Scan for the cell matching the given text and deliver its [x, y] coordinate at center. 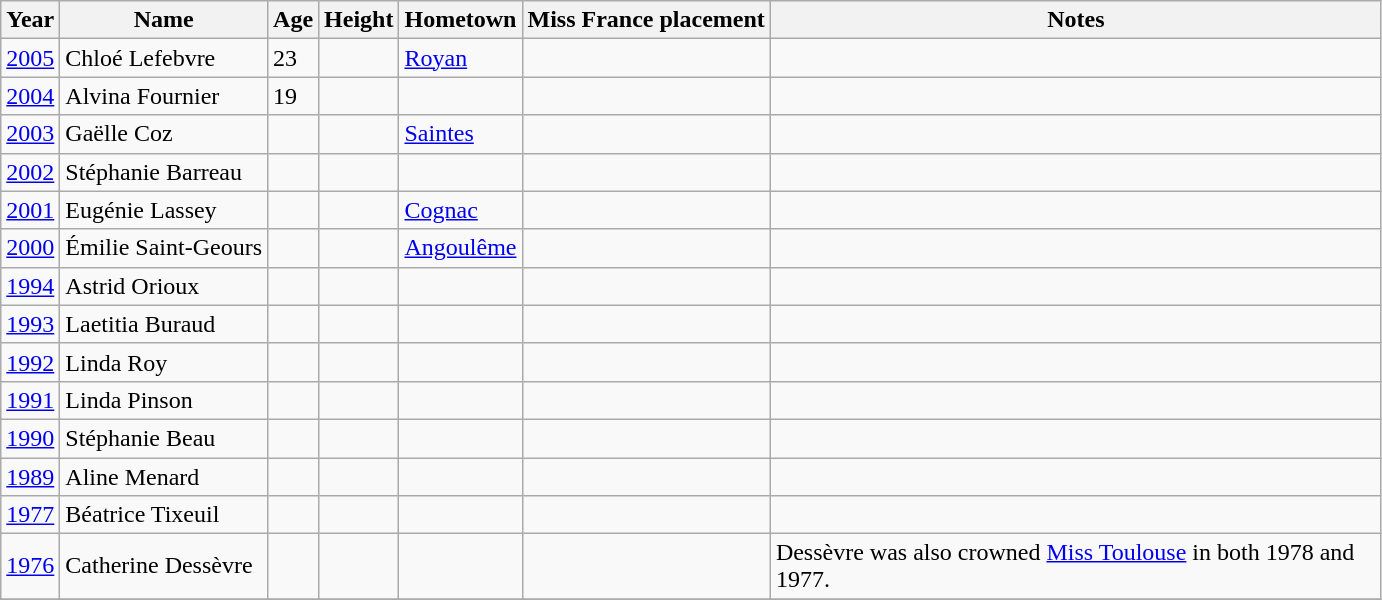
19 [294, 96]
Linda Roy [164, 362]
1991 [30, 400]
Name [164, 20]
Royan [460, 58]
Chloé Lefebvre [164, 58]
Béatrice Tixeuil [164, 515]
Miss France placement [646, 20]
Eugénie Lassey [164, 210]
1976 [30, 566]
Stéphanie Barreau [164, 172]
Alvina Fournier [164, 96]
23 [294, 58]
Stéphanie Beau [164, 438]
1990 [30, 438]
Year [30, 20]
Dessèvre was also crowned Miss Toulouse in both 1978 and 1977. [1076, 566]
Laetitia Buraud [164, 324]
1977 [30, 515]
1993 [30, 324]
Saintes [460, 134]
Hometown [460, 20]
Height [359, 20]
Aline Menard [164, 477]
2005 [30, 58]
Linda Pinson [164, 400]
Angoulême [460, 248]
Age [294, 20]
2002 [30, 172]
Notes [1076, 20]
2004 [30, 96]
Catherine Dessèvre [164, 566]
Astrid Orioux [164, 286]
1992 [30, 362]
1994 [30, 286]
Gaëlle Coz [164, 134]
2003 [30, 134]
2001 [30, 210]
2000 [30, 248]
Émilie Saint-Geours [164, 248]
1989 [30, 477]
Cognac [460, 210]
